Capture the cell that displays the provided text and extract its [X, Y] central coordinate. 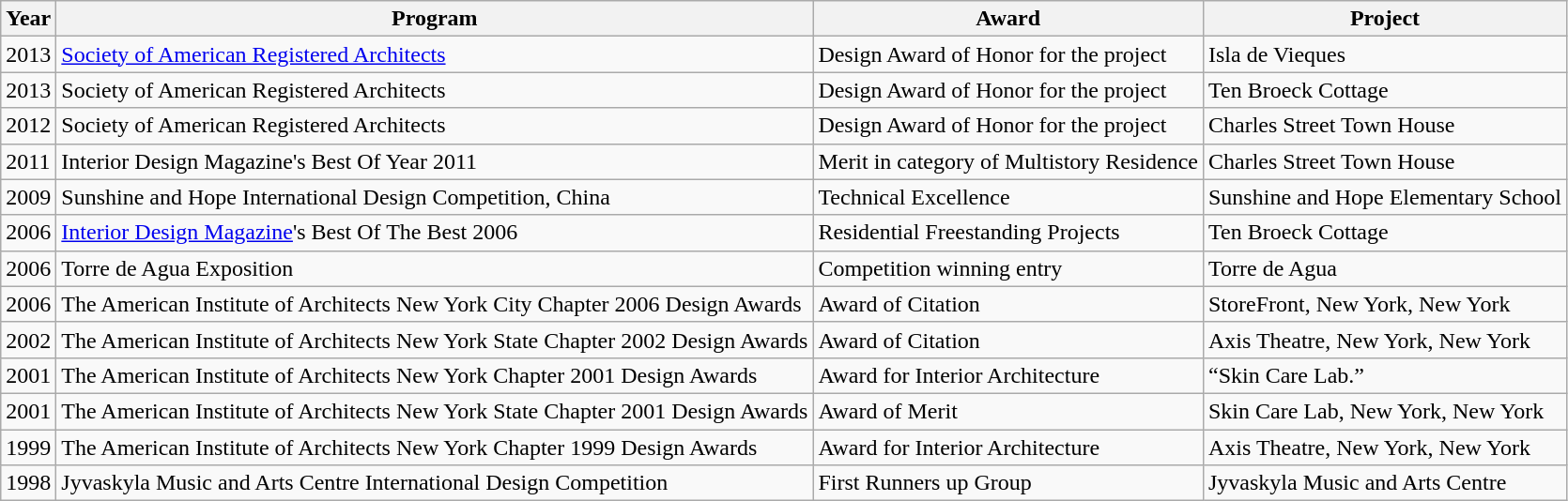
Award of Merit [1008, 411]
First Runners up Group [1008, 483]
Technical Excellence [1008, 197]
2011 [28, 161]
Torre de Agua Exposition [435, 268]
“Skin Care Lab.” [1384, 375]
Project [1384, 19]
Merit in category of Multistory Residence [1008, 161]
The American Institute of Architects New York State Chapter 2001 Design Awards [435, 411]
Jyvaskyla Music and Arts Centre International Design Competition [435, 483]
1999 [28, 448]
2002 [28, 340]
Interior Design Magazine's Best Of The Best 2006 [435, 233]
Interior Design Magazine's Best Of Year 2011 [435, 161]
Program [435, 19]
Sunshine and Hope International Design Competition, China [435, 197]
1998 [28, 483]
Isla de Vieques [1384, 54]
Residential Freestanding Projects [1008, 233]
The American Institute of Architects New York Chapter 2001 Design Awards [435, 375]
Jyvaskyla Music and Arts Centre [1384, 483]
2009 [28, 197]
2012 [28, 126]
Skin Care Lab, New York, New York [1384, 411]
Year [28, 19]
The American Institute of Architects New York State Chapter 2002 Design Awards [435, 340]
Torre de Agua [1384, 268]
The American Institute of Architects New York Chapter 1999 Design Awards [435, 448]
Award [1008, 19]
Competition winning entry [1008, 268]
The American Institute of Architects New York City Chapter 2006 Design Awards [435, 304]
StoreFront, New York, New York [1384, 304]
Sunshine and Hope Elementary School [1384, 197]
